Identify which cell holds the provided text, then report its [X, Y] central coordinate. 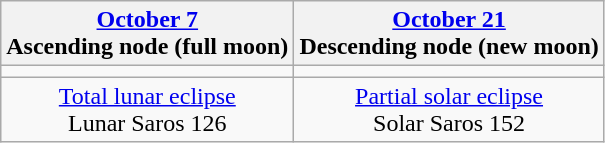
October 21Descending node (new moon) [449, 34]
Total lunar eclipseLunar Saros 126 [148, 110]
October 7Ascending node (full moon) [148, 34]
Partial solar eclipseSolar Saros 152 [449, 110]
